Identify which cell holds the provided text, then report its [x, y] central coordinate. 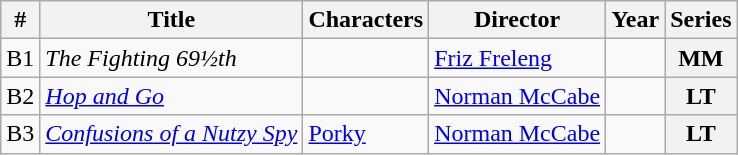
# [20, 20]
B1 [20, 58]
Hop and Go [172, 96]
Director [518, 20]
Year [636, 20]
B2 [20, 96]
MM [701, 58]
The Fighting 69½th [172, 58]
Title [172, 20]
Characters [366, 20]
Series [701, 20]
Porky [366, 134]
Confusions of a Nutzy Spy [172, 134]
Friz Freleng [518, 58]
B3 [20, 134]
